Locate the cell with the specified text and output its [x, y] center coordinate. 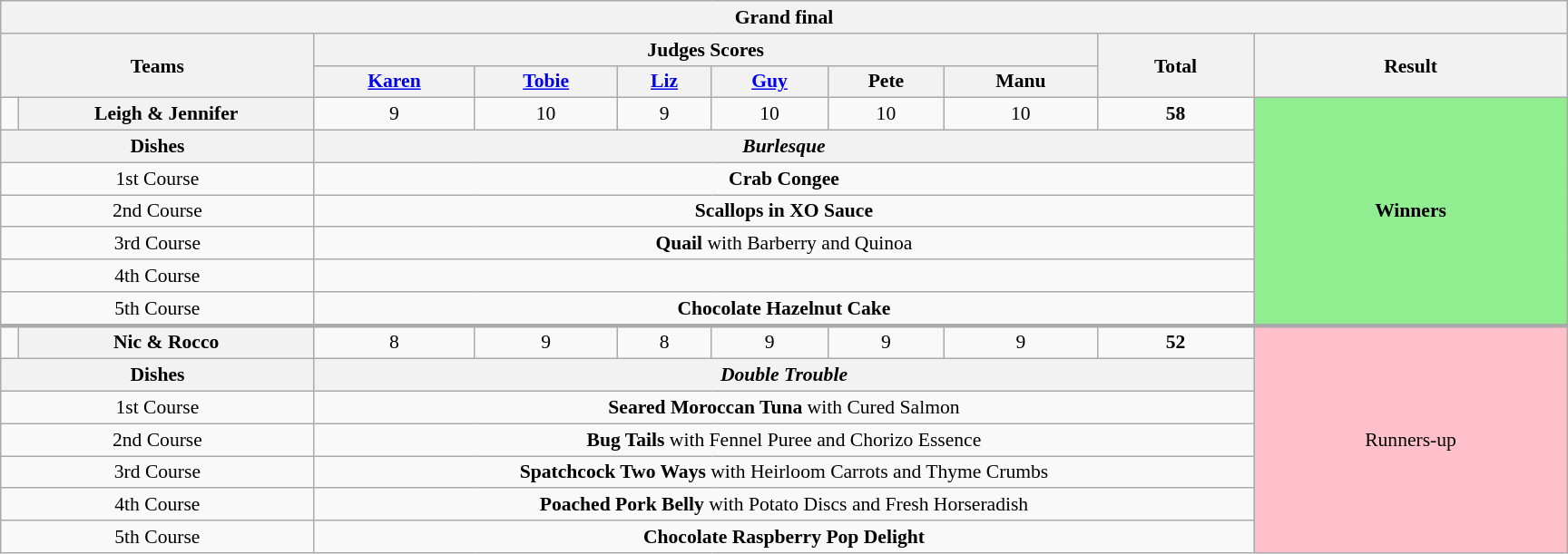
Nic & Rocco [166, 343]
Result [1410, 65]
Leigh & Jennifer [166, 114]
Total [1176, 65]
Poached Pork Belly with Potato Discs and Fresh Horseradish [784, 505]
Judges Scores [706, 50]
Karen [394, 82]
Burlesque [784, 147]
Quail with Barberry and Quinoa [784, 244]
Crab Congee [784, 179]
Chocolate Hazelnut Cake [784, 308]
Liz [664, 82]
Pete [886, 82]
Bug Tails with Fennel Puree and Chorizo Essence [784, 440]
Seared Moroccan Tuna with Cured Salmon [784, 408]
Grand final [784, 17]
Teams [158, 65]
Chocolate Raspberry Pop Delight [784, 537]
52 [1176, 343]
Double Trouble [784, 375]
Runners-up [1410, 439]
58 [1176, 114]
Guy [769, 82]
Tobie [546, 82]
Winners [1410, 212]
Scallops in XO Sauce [784, 211]
Spatchcock Two Ways with Heirloom Carrots and Thyme Crumbs [784, 472]
Manu [1022, 82]
